Provide the (X, Y) coordinate of the cell's center where the given text is located.  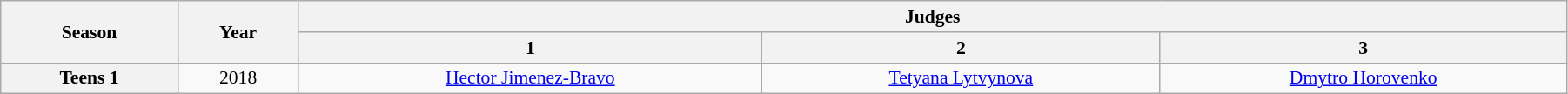
Tetyana Lytvynova (961, 78)
Judges (933, 17)
Teens 1 (90, 78)
Year (238, 31)
Hector Jimenez-Bravo (531, 78)
2 (961, 48)
1 (531, 48)
Season (90, 31)
Dmytro Horovenko (1363, 78)
3 (1363, 48)
2018 (238, 78)
